Output the (x, y) coordinate of the center of the cell containing the given text.  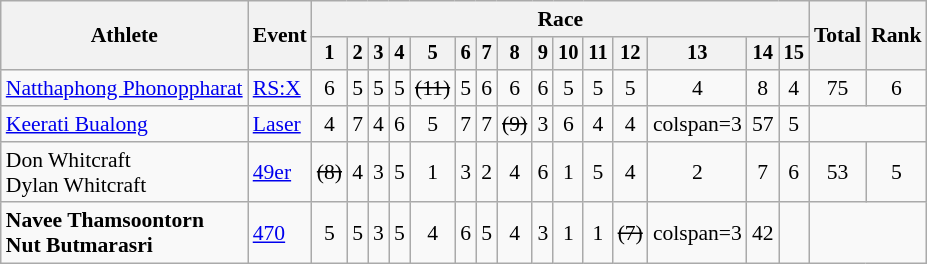
(11) (432, 88)
49er (280, 172)
Race (560, 19)
42 (763, 234)
75 (838, 88)
13 (698, 54)
53 (838, 172)
11 (598, 54)
9 (542, 54)
Keerati Bualong (124, 124)
(7) (630, 234)
14 (763, 54)
Athlete (124, 36)
(8) (330, 172)
Navee ThamsoontornNut Butmarasri (124, 234)
Don WhitcraftDylan Whitcraft (124, 172)
Rank (896, 36)
(9) (514, 124)
Laser (280, 124)
470 (280, 234)
Event (280, 36)
RS:X (280, 88)
Natthaphong Phonoppharat (124, 88)
15 (794, 54)
57 (763, 124)
12 (630, 54)
Total (838, 36)
10 (568, 54)
